Scan for the cell matching the given text and deliver its [X, Y] coordinate at center. 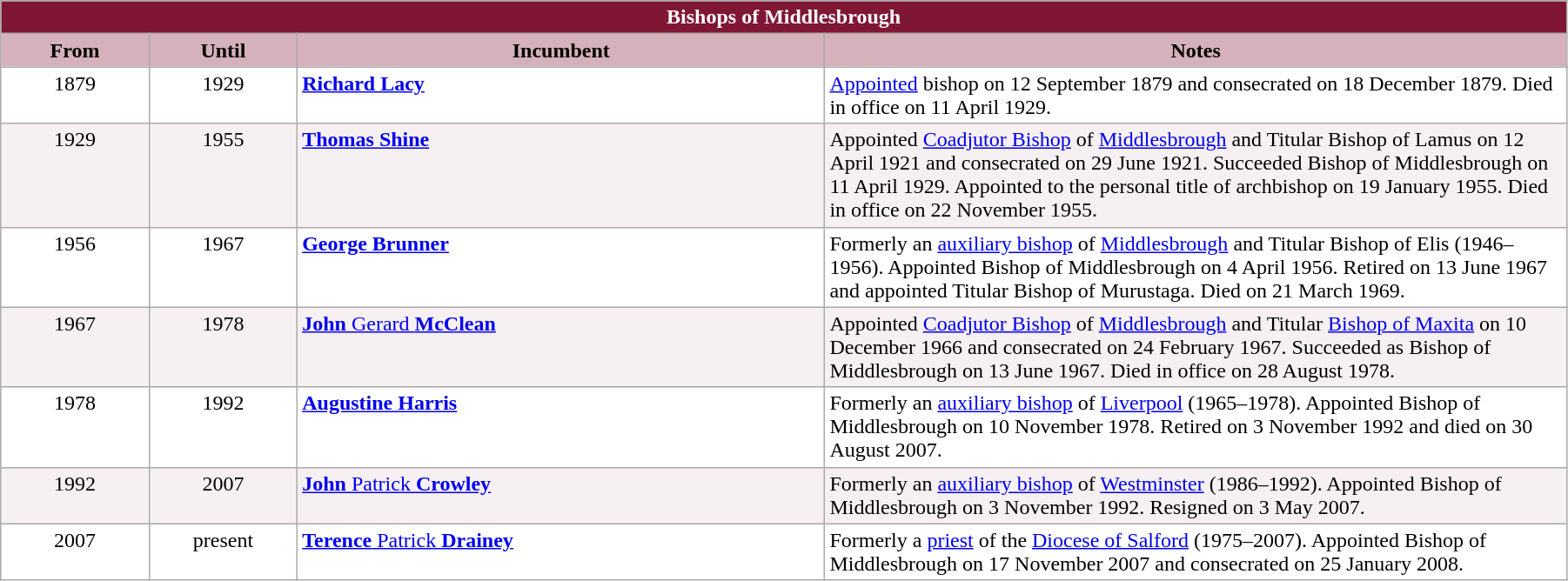
Formerly a priest of the Diocese of Salford (1975–2007). Appointed Bishop of Middlesbrough on 17 November 2007 and consecrated on 25 January 2008. [1196, 551]
From [75, 50]
Formerly an auxiliary bishop of Westminster (1986–1992). Appointed Bishop of Middlesbrough on 3 November 1992. Resigned on 3 May 2007. [1196, 496]
Bishops of Middlesbrough [784, 17]
John Patrick Crowley [561, 496]
1879 [75, 96]
Thomas Shine [561, 176]
Appointed bishop on 12 September 1879 and consecrated on 18 December 1879. Died in office on 11 April 1929. [1196, 96]
1955 [223, 176]
Terence Patrick Drainey [561, 551]
1956 [75, 267]
Augustine Harris [561, 427]
John Gerard McClean [561, 347]
Incumbent [561, 50]
Until [223, 50]
present [223, 551]
George Brunner [561, 267]
Notes [1196, 50]
Richard Lacy [561, 96]
